Determine the [x, y] coordinate at the center of the cell enclosing the given text.  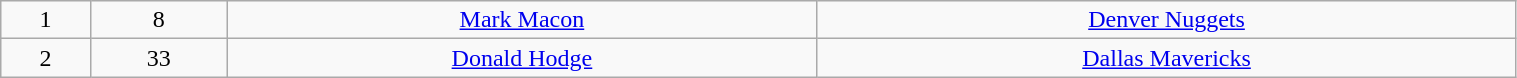
2 [46, 58]
Donald Hodge [522, 58]
33 [158, 58]
Dallas Mavericks [1166, 58]
1 [46, 20]
Mark Macon [522, 20]
Denver Nuggets [1166, 20]
8 [158, 20]
